Locate the cell with the specified text and output its [X, Y] center coordinate. 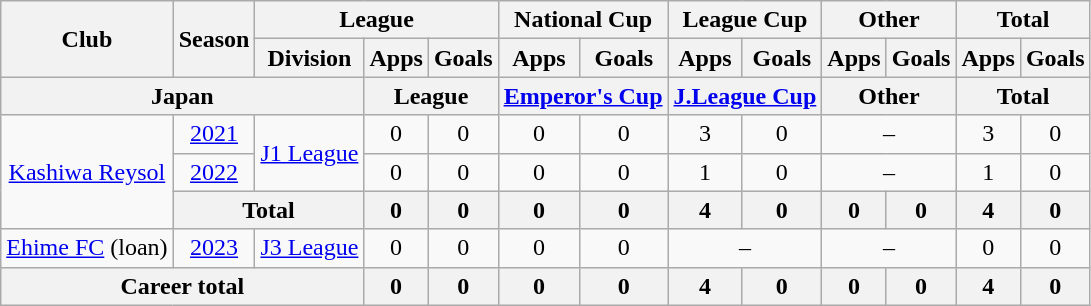
League Cup [745, 20]
2023 [214, 248]
National Cup [583, 20]
Ehime FC (loan) [87, 248]
J.League Cup [745, 96]
Club [87, 39]
Career total [182, 286]
Division [310, 58]
Season [214, 39]
J1 League [310, 153]
Kashiwa Reysol [87, 172]
Japan [182, 96]
2021 [214, 134]
Emperor's Cup [583, 96]
2022 [214, 172]
J3 League [310, 248]
